Identify which cell holds the provided text, then report its [X, Y] central coordinate. 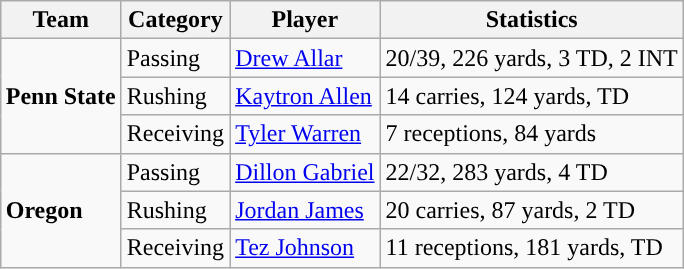
20 carries, 87 yards, 2 TD [532, 210]
Team [60, 20]
14 carries, 124 yards, TD [532, 96]
22/32, 283 yards, 4 TD [532, 172]
Penn State [60, 96]
11 receptions, 181 yards, TD [532, 248]
7 receptions, 84 yards [532, 134]
Kaytron Allen [305, 96]
Dillon Gabriel [305, 172]
Jordan James [305, 210]
Drew Allar [305, 58]
Player [305, 20]
Tyler Warren [305, 134]
Statistics [532, 20]
Tez Johnson [305, 248]
Category [175, 20]
Oregon [60, 210]
20/39, 226 yards, 3 TD, 2 INT [532, 58]
